For the text-containing cell, return its midpoint in (X, Y) coordinate format. 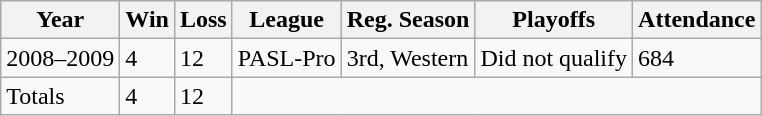
684 (697, 58)
Totals (60, 96)
Did not qualify (554, 58)
Year (60, 20)
Reg. Season (408, 20)
Loss (203, 20)
League (286, 20)
Attendance (697, 20)
Playoffs (554, 20)
3rd, Western (408, 58)
2008–2009 (60, 58)
PASL-Pro (286, 58)
Win (148, 20)
